Provide the (x, y) coordinate of the cell's center where the given text is located.  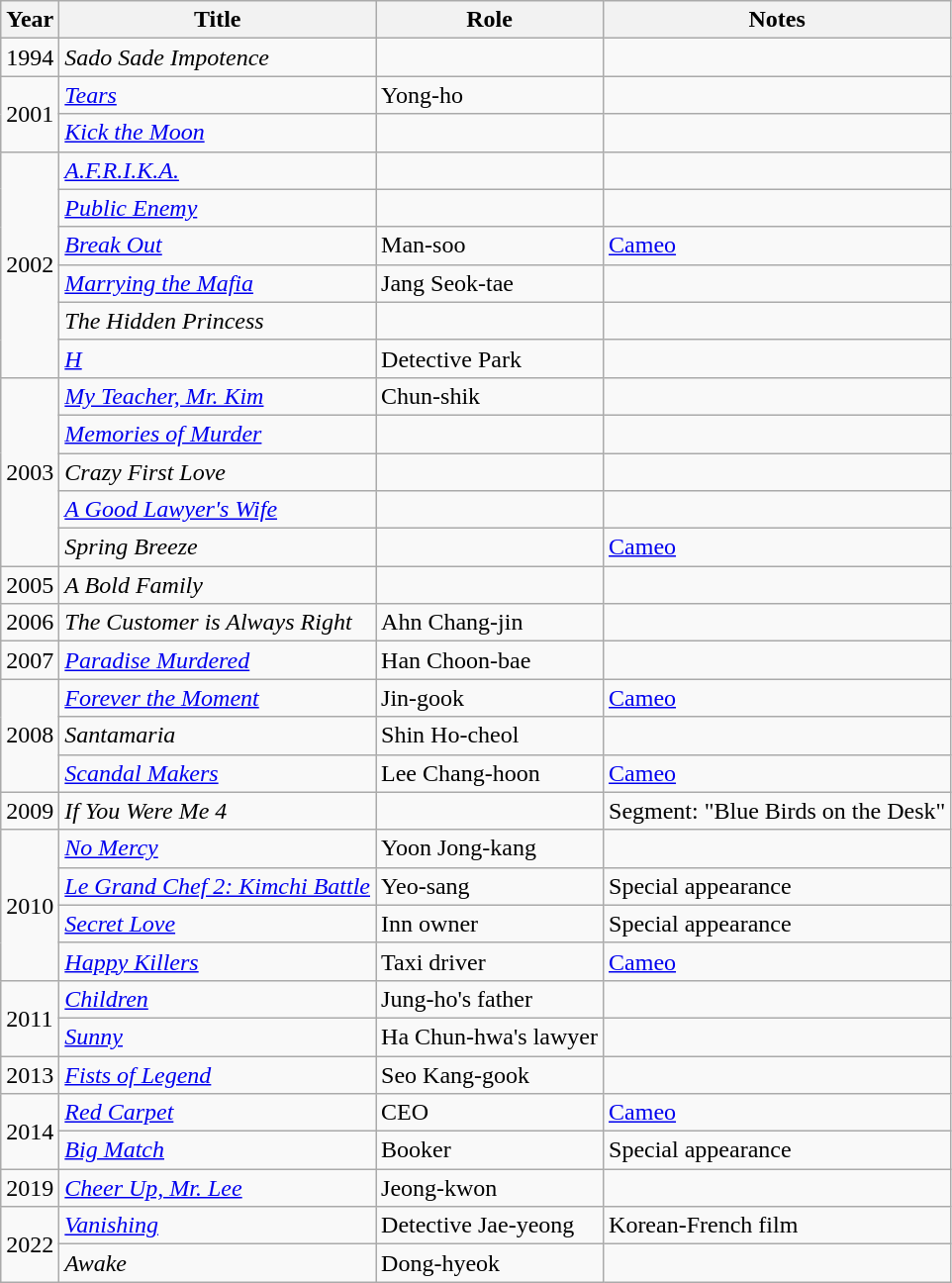
2006 (30, 623)
A.F.R.I.K.A. (218, 170)
2011 (30, 1018)
Red Carpet (218, 1113)
Shin Ho-cheol (490, 736)
Title (218, 20)
Jin-gook (490, 698)
2013 (30, 1074)
Ahn Chang-jin (490, 623)
Notes (778, 20)
If You Were Me 4 (218, 811)
H (218, 358)
Forever the Moment (218, 698)
2008 (30, 736)
Detective Jae-yeong (490, 1226)
Children (218, 999)
Scandal Makers (218, 773)
No Mercy (218, 848)
Marrying the Mafia (218, 283)
Big Match (218, 1150)
2014 (30, 1132)
2003 (30, 471)
Public Enemy (218, 208)
Role (490, 20)
Kick the Moon (218, 133)
2009 (30, 811)
Detective Park (490, 358)
Jeong-kwon (490, 1188)
The Hidden Princess (218, 321)
Taxi driver (490, 961)
Paradise Murdered (218, 660)
Booker (490, 1150)
Segment: "Blue Birds on the Desk" (778, 811)
Santamaria (218, 736)
2007 (30, 660)
Secret Love (218, 924)
Yoon Jong-kang (490, 848)
Dong-hyeok (490, 1263)
Fists of Legend (218, 1074)
2002 (30, 264)
Happy Killers (218, 961)
The Customer is Always Right (218, 623)
Chun-shik (490, 396)
Crazy First Love (218, 472)
Memories of Murder (218, 434)
Man-soo (490, 246)
Lee Chang-hoon (490, 773)
Jung-ho's father (490, 999)
Yeo-sang (490, 886)
Cheer Up, Mr. Lee (218, 1188)
Sado Sade Impotence (218, 57)
My Teacher, Mr. Kim (218, 396)
Sunny (218, 1036)
Yong-ho (490, 95)
1994 (30, 57)
A Good Lawyer's Wife (218, 510)
Awake (218, 1263)
CEO (490, 1113)
2010 (30, 905)
2001 (30, 114)
A Bold Family (218, 585)
Vanishing (218, 1226)
Jang Seok-tae (490, 283)
Break Out (218, 246)
Year (30, 20)
2022 (30, 1244)
Spring Breeze (218, 547)
Han Choon-bae (490, 660)
2005 (30, 585)
2019 (30, 1188)
Inn owner (490, 924)
Korean-French film (778, 1226)
Ha Chun-hwa's lawyer (490, 1036)
Seo Kang-gook (490, 1074)
Le Grand Chef 2: Kimchi Battle (218, 886)
Tears (218, 95)
